Search for the cell housing the specified text and yield its [x, y] center coordinate. 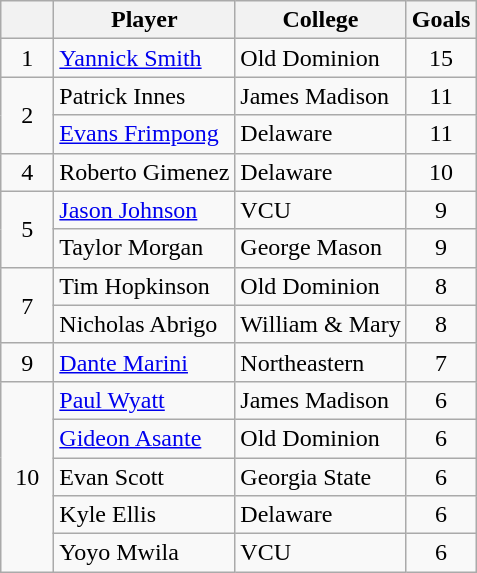
Jason Johnson [144, 210]
William & Mary [320, 324]
Patrick Innes [144, 96]
Roberto Gimenez [144, 172]
Evan Scott [144, 477]
Yannick Smith [144, 58]
George Mason [320, 248]
2 [28, 115]
Dante Marini [144, 362]
15 [441, 58]
Georgia State [320, 477]
Evans Frimpong [144, 134]
Taylor Morgan [144, 248]
Kyle Ellis [144, 515]
Goals [441, 20]
College [320, 20]
Northeastern [320, 362]
Gideon Asante [144, 438]
5 [28, 229]
1 [28, 58]
Tim Hopkinson [144, 286]
4 [28, 172]
Yoyo Mwila [144, 553]
Player [144, 20]
Nicholas Abrigo [144, 324]
Paul Wyatt [144, 400]
